Provide the (x, y) coordinate of the cell's center where the given text is located.  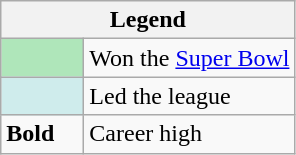
Led the league (190, 96)
Won the Super Bowl (190, 58)
Career high (190, 134)
Legend (148, 20)
Bold (42, 134)
